Locate the cell with the specified text and output its (X, Y) center coordinate. 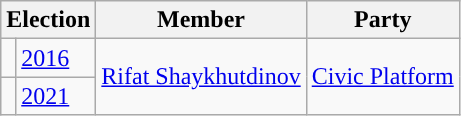
Rifat Shaykhutdinov (201, 77)
Party (382, 20)
Member (201, 20)
2021 (56, 96)
Civic Platform (382, 77)
Election (48, 20)
2016 (56, 58)
